Detect which cell encompasses the target text, then output its [X, Y] center coordinate. 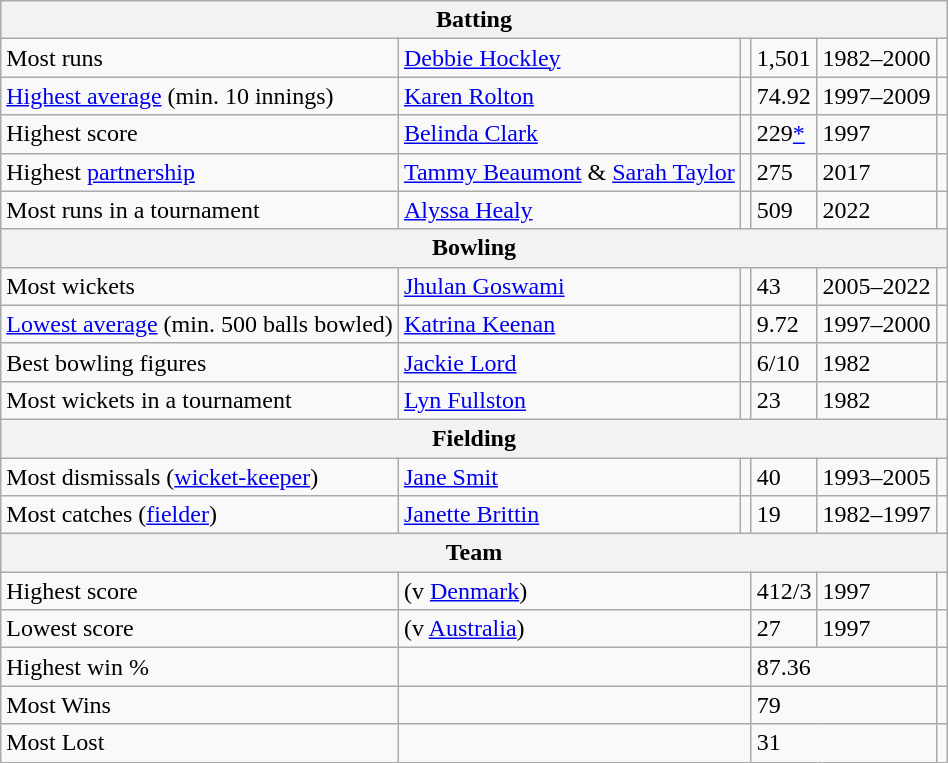
43 [784, 286]
6/10 [784, 362]
2017 [876, 172]
Team [474, 553]
19 [784, 515]
Alyssa Healy [569, 210]
27 [784, 629]
(v Australia) [574, 629]
1,501 [784, 58]
Karen Rolton [569, 96]
Most Wins [200, 705]
1997–2000 [876, 324]
Highest win % [200, 667]
509 [784, 210]
Lowest average (min. 500 balls bowled) [200, 324]
Tammy Beaumont & Sarah Taylor [569, 172]
Most catches (fielder) [200, 515]
Jane Smit [569, 477]
1982–2000 [876, 58]
Most dismissals (wicket-keeper) [200, 477]
1993–2005 [876, 477]
Janette Brittin [569, 515]
Fielding [474, 438]
74.92 [784, 96]
Best bowling figures [200, 362]
87.36 [844, 667]
Most wickets [200, 286]
23 [784, 400]
Lyn Fullston [569, 400]
Jackie Lord [569, 362]
Jhulan Goswami [569, 286]
275 [784, 172]
Most wickets in a tournament [200, 400]
Lowest score [200, 629]
Most Lost [200, 743]
79 [844, 705]
2005–2022 [876, 286]
229* [784, 134]
40 [784, 477]
Highest partnership [200, 172]
Most runs in a tournament [200, 210]
Most runs [200, 58]
412/3 [784, 591]
Batting [474, 20]
(v Denmark) [574, 591]
9.72 [784, 324]
Belinda Clark [569, 134]
Bowling [474, 248]
1982–1997 [876, 515]
Katrina Keenan [569, 324]
1997–2009 [876, 96]
2022 [876, 210]
31 [844, 743]
Debbie Hockley [569, 58]
Highest average (min. 10 innings) [200, 96]
